Identify which cell holds the provided text, then report its (x, y) central coordinate. 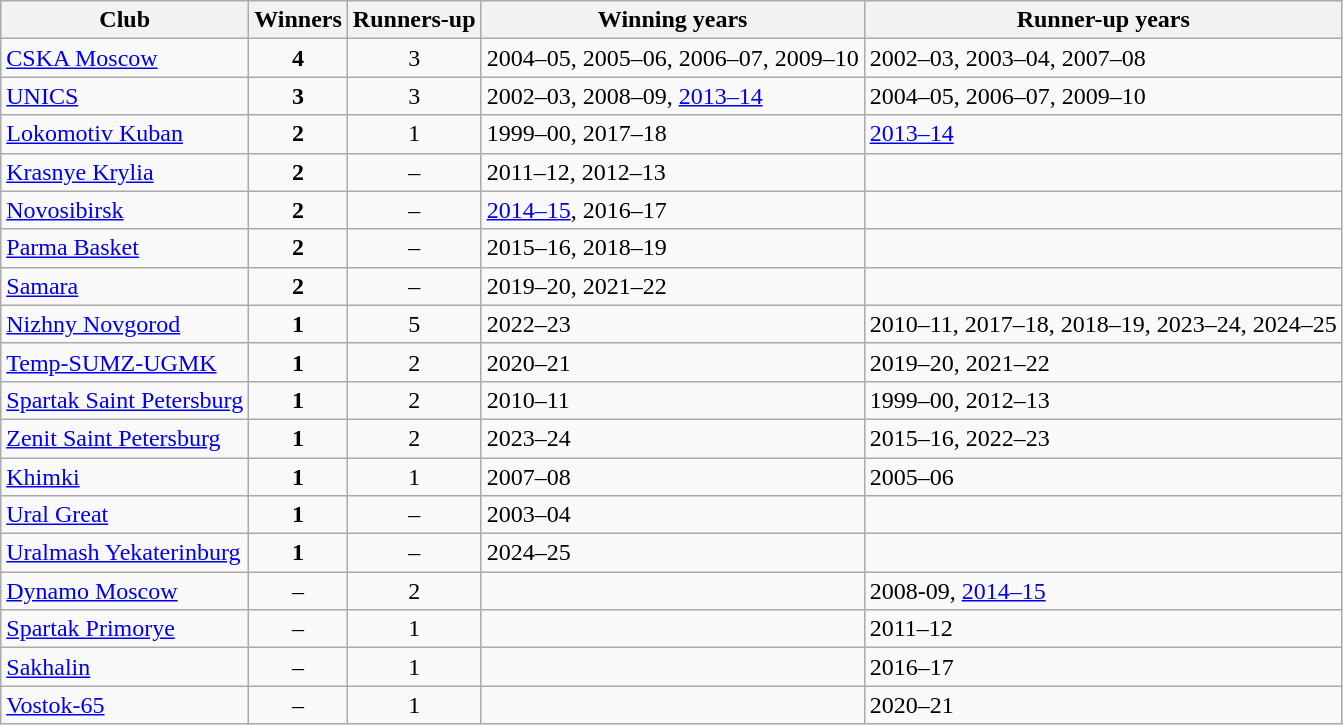
Nizhny Novgorod (125, 324)
2003–04 (672, 515)
2004–05, 2006–07, 2009–10 (1103, 96)
2024–25 (672, 553)
2002–03, 2008–09, 2013–14 (672, 96)
Winning years (672, 20)
2013–14 (1103, 134)
1999–00, 2017–18 (672, 134)
2008-09, 2014–15 (1103, 591)
Krasnye Krylia (125, 172)
2004–05, 2005–06, 2006–07, 2009–10 (672, 58)
Runner-up years (1103, 20)
Parma Basket (125, 248)
Ural Great (125, 515)
2015–16, 2022–23 (1103, 438)
1999–00, 2012–13 (1103, 400)
CSKA Moscow (125, 58)
Club (125, 20)
Zenit Saint Petersburg (125, 438)
2010–11 (672, 400)
2022–23 (672, 324)
2016–17 (1103, 667)
2011–12 (1103, 629)
Vostok-65 (125, 705)
Temp-SUMZ-UGMK (125, 362)
Khimki (125, 477)
2005–06 (1103, 477)
Samara (125, 286)
2002–03, 2003–04, 2007–08 (1103, 58)
Winners (298, 20)
4 (298, 58)
Uralmash Yekaterinburg (125, 553)
2015–16, 2018–19 (672, 248)
Spartak Primorye (125, 629)
Novosibirsk (125, 210)
2007–08 (672, 477)
UNICS (125, 96)
5 (414, 324)
Sakhalin (125, 667)
Spartak Saint Petersburg (125, 400)
Dynamo Moscow (125, 591)
2011–12, 2012–13 (672, 172)
2014–15, 2016–17 (672, 210)
Runners-up (414, 20)
2023–24 (672, 438)
2010–11, 2017–18, 2018–19, 2023–24, 2024–25 (1103, 324)
Lokomotiv Kuban (125, 134)
